For the text-containing cell, return its midpoint in (x, y) coordinate format. 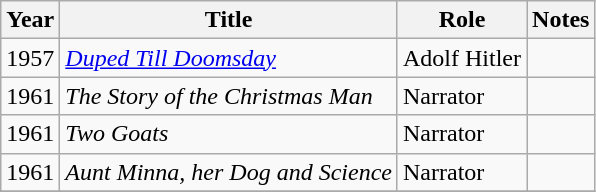
Duped Till Doomsday (229, 58)
Notes (561, 20)
1957 (30, 58)
Aunt Minna, her Dog and Science (229, 172)
Role (462, 20)
Year (30, 20)
The Story of the Christmas Man (229, 96)
Adolf Hitler (462, 58)
Title (229, 20)
Two Goats (229, 134)
